Locate the cell with the specified text and output its (x, y) center coordinate. 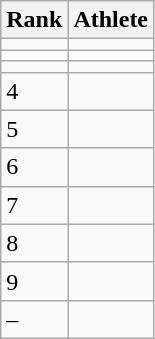
4 (34, 91)
7 (34, 205)
Rank (34, 20)
6 (34, 167)
5 (34, 129)
– (34, 319)
Athlete (111, 20)
9 (34, 281)
8 (34, 243)
